Locate the cell with the specified text and output its [X, Y] center coordinate. 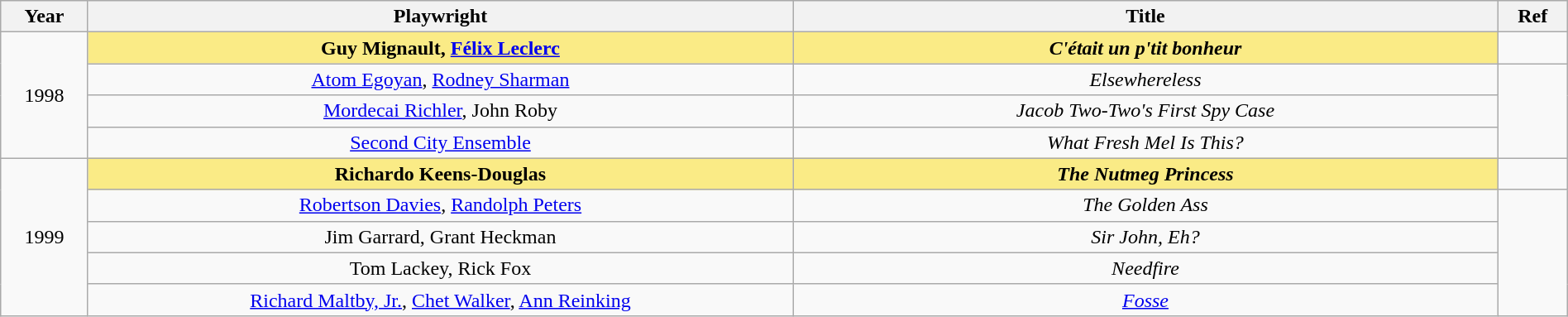
The Golden Ass [1146, 205]
Atom Egoyan, Rodney Sharman [440, 79]
1998 [45, 95]
Jim Garrard, Grant Heckman [440, 237]
Year [45, 17]
Mordecai Richler, John Roby [440, 111]
1999 [45, 237]
The Nutmeg Princess [1146, 174]
Elsewhereless [1146, 79]
C'était un p'tit bonheur [1146, 48]
Second City Ensemble [440, 142]
Robertson Davies, Randolph Peters [440, 205]
Richardo Keens-Douglas [440, 174]
Title [1146, 17]
Jacob Two-Two's First Spy Case [1146, 111]
Tom Lackey, Rick Fox [440, 268]
Guy Mignault, Félix Leclerc [440, 48]
Playwright [440, 17]
Sir John, Eh? [1146, 237]
Richard Maltby, Jr., Chet Walker, Ann Reinking [440, 300]
What Fresh Mel Is This? [1146, 142]
Needfire [1146, 268]
Ref [1532, 17]
Fosse [1146, 300]
